Provide the [X, Y] coordinate of the cell's center where the given text is located.  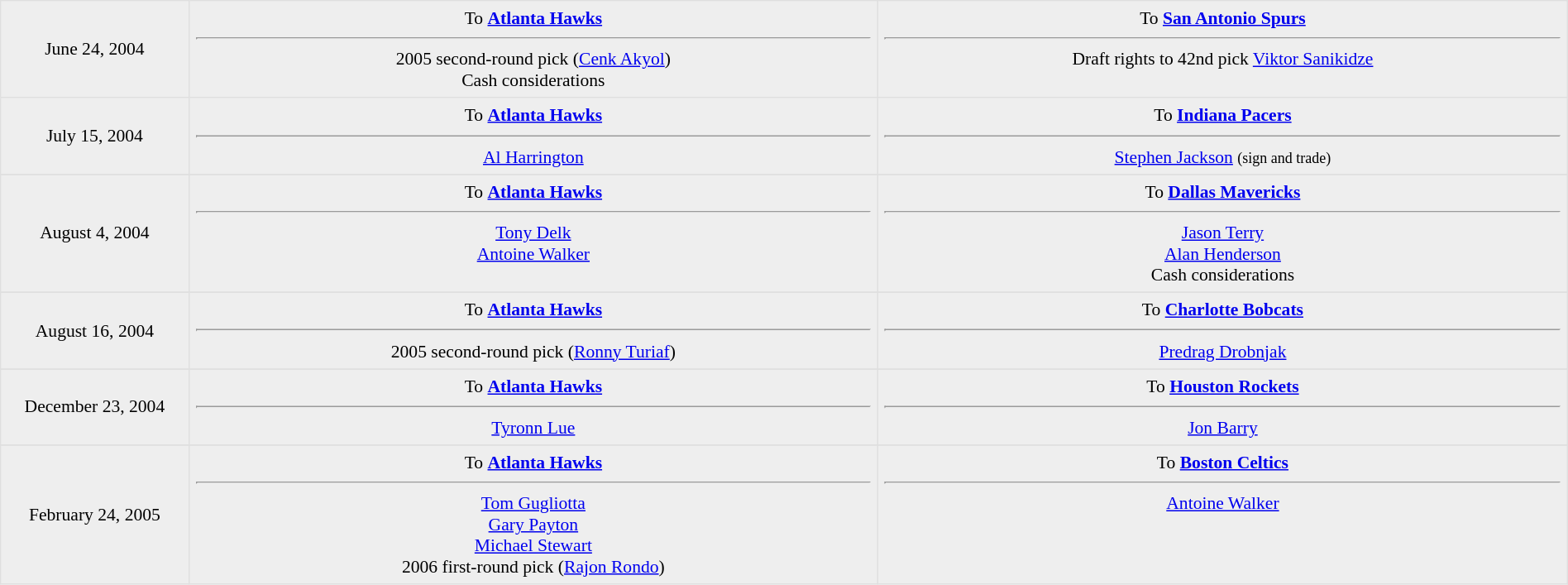
To Charlotte BobcatsPredrag Drobnjak [1223, 330]
To Atlanta HawksTyronn Lue [533, 407]
August 16, 2004 [94, 330]
To Boston CelticsAntoine Walker [1223, 515]
To Atlanta HawksAl Harrington [533, 136]
To Dallas MavericksJason TerryAlan HendersonCash considerations [1223, 233]
To Atlanta HawksTom GugliottaGary PaytonMichael Stewart2006 first-round pick (Rajon Rondo) [533, 515]
To Houston RocketsJon Barry [1223, 407]
To Atlanta HawksTony DelkAntoine Walker [533, 233]
December 23, 2004 [94, 407]
To Atlanta Hawks2005 second-round pick (Cenk Akyol)Cash considerations [533, 50]
August 4, 2004 [94, 233]
June 24, 2004 [94, 50]
February 24, 2005 [94, 515]
To Indiana PacersStephen Jackson (sign and trade) [1223, 136]
July 15, 2004 [94, 136]
To Atlanta Hawks2005 second-round pick (Ronny Turiaf) [533, 330]
To San Antonio SpursDraft rights to 42nd pick Viktor Sanikidze [1223, 50]
